Find where the given text appears and provide that cell's center as (x, y) coordinate. 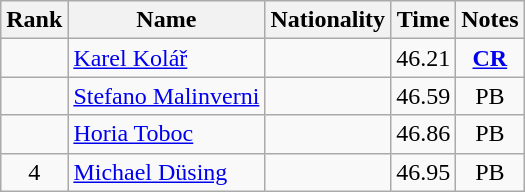
46.59 (424, 96)
Karel Kolář (166, 58)
Horia Toboc (166, 134)
Notes (490, 20)
46.21 (424, 58)
Michael Düsing (166, 172)
Stefano Malinverni (166, 96)
Rank (34, 20)
CR (490, 58)
Name (166, 20)
46.95 (424, 172)
4 (34, 172)
Time (424, 20)
46.86 (424, 134)
Nationality (328, 20)
